Identify which cell holds the provided text, then report its (X, Y) central coordinate. 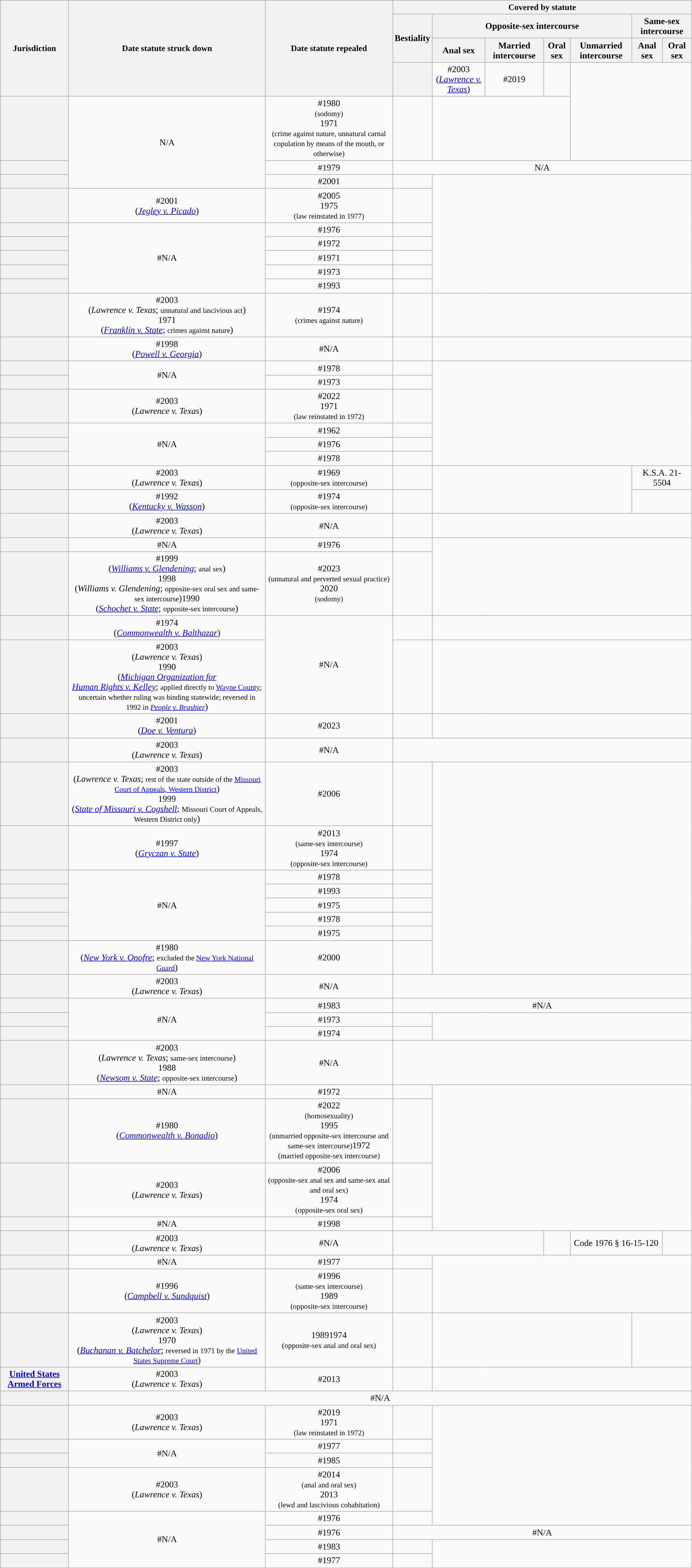
#1985 (329, 1460)
#1996(same-sex intercourse)1989(opposite-sex intercourse) (329, 1291)
K.S.A. 21-5504 (662, 478)
Date statute struck down (167, 48)
#2006 (329, 794)
Opposite-sex intercourse (532, 26)
United States Armed Forces (35, 1379)
#2003(Lawrence v. Texas; unnatural and lascivious act)1971(Franklin v. State; crimes against nature) (167, 315)
#2003(Lawrence v. Texas; same-sex intercourse)1988(Newsom v. State; opposite-sex intercourse) (167, 1063)
#1997(Gryczan v. State) (167, 848)
#1996(Campbell v. Sundquist) (167, 1291)
#1974 (329, 1034)
#2023 (329, 726)
#1969(opposite-sex intercourse) (329, 478)
#2023(unnatural and perverted sexual practice)2020(sodomy) (329, 584)
19891974(opposite-sex anal and oral sex) (329, 1340)
Bestiality (413, 38)
#2000 (329, 957)
#1980(Commonwealth v. Bonadio) (167, 1131)
#1980(sodomy)1971(crime against nature, unnatural carnal copulation by means of the mouth, or otherwise) (329, 129)
#2001(Jegley v. Picado) (167, 206)
#2006(opposite-sex anal sex and same-sex anal and oral sex)1974(opposite-sex oral sex) (329, 1190)
#2001 (329, 182)
#20191971(law reinstated in 1972) (329, 1422)
#1974(opposite-sex intercourse) (329, 501)
Covered by statute (542, 7)
#20051975(law reinstated in 1977) (329, 206)
Date statute repealed (329, 48)
#2014(anal and oral sex)2013(lewd and lascivious cohabitation) (329, 1490)
#1979 (329, 168)
#20221971(law reinstated in 1972) (329, 406)
#2013 (329, 1379)
#1962 (329, 430)
Unmarried intercourse (601, 50)
Code 1976 § 16-15-120 (616, 1243)
#2003(Lawrence v. Texas)1970(Buchanan v. Batchelor; reversed in 1971 by the United States Supreme Court) (167, 1340)
Married intercourse (514, 50)
#1974(Commonwealth v. Balthazar) (167, 628)
#2022(homosexuality)1995(unmarried opposite-sex intercourse and same-sex intercourse)1972(married opposite-sex intercourse) (329, 1131)
Jurisdiction (35, 48)
#2013(same-sex intercourse)1974(opposite-sex intercourse) (329, 848)
#1980(New York v. Onofre; excluded the New York National Guard) (167, 957)
#1992(Kentucky v. Wasson) (167, 501)
#2001(Doe v. Ventura) (167, 726)
#1998 (329, 1224)
#1998(Powell v. Georgia) (167, 349)
#1974(crimes against nature) (329, 315)
#2019 (514, 79)
Same-sex intercourse (662, 26)
#1971 (329, 258)
